Scan for the cell matching the given text and deliver its [x, y] coordinate at center. 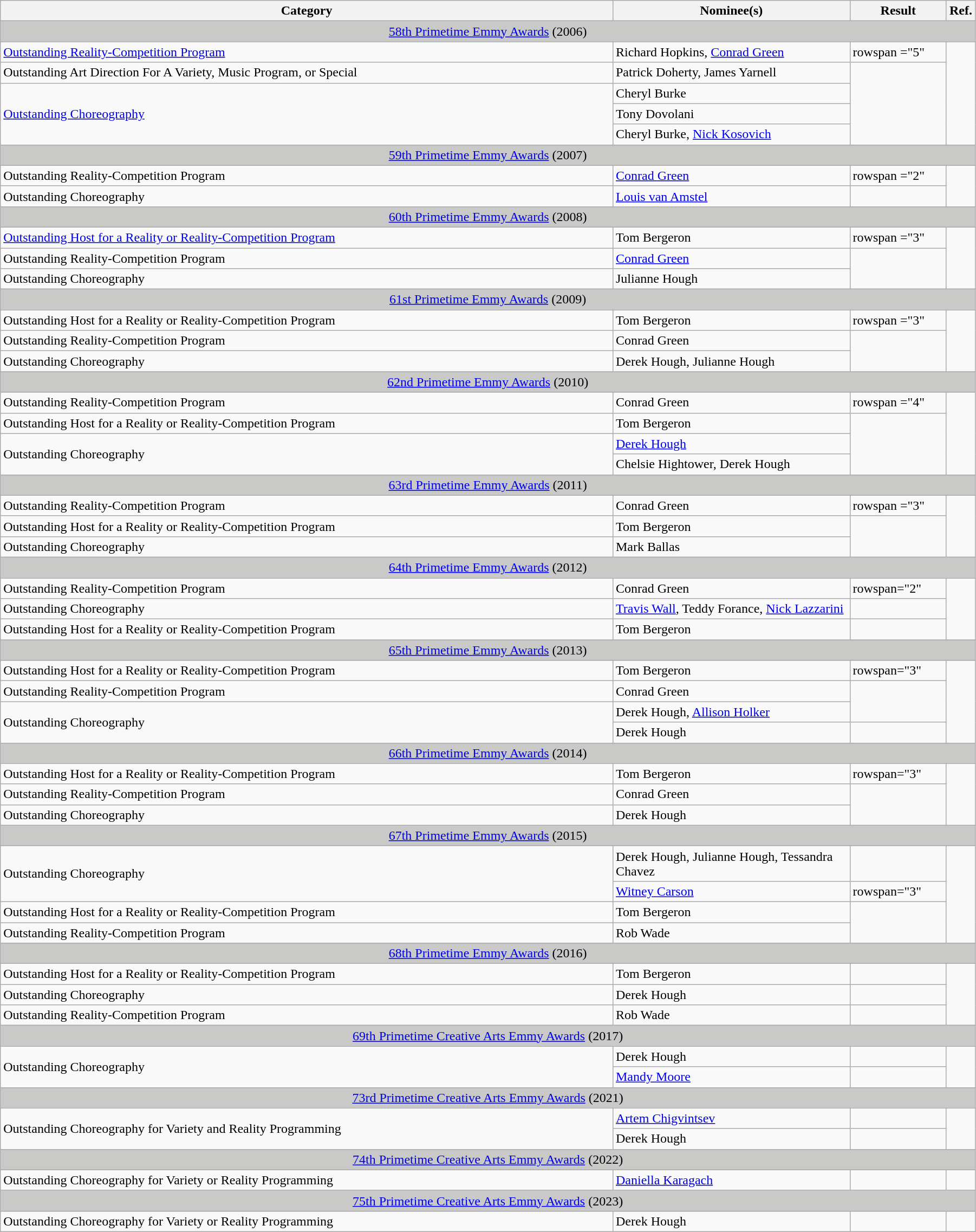
rowspan ="4" [898, 403]
Derek Hough, Julianne Hough [731, 361]
61st Primetime Emmy Awards (2009) [488, 300]
68th Primetime Emmy Awards (2016) [488, 954]
60th Primetime Emmy Awards (2008) [488, 217]
rowspan ="2" [898, 176]
65th Primetime Emmy Awards (2013) [488, 650]
Julianne Hough [731, 279]
Witney Carson [731, 891]
Mark Ballas [731, 547]
Cheryl Burke [731, 93]
67th Primetime Emmy Awards (2015) [488, 835]
Cheryl Burke, Nick Kosovich [731, 134]
Travis Wall, Teddy Forance, Nick Lazzarini [731, 609]
69th Primetime Creative Arts Emmy Awards (2017) [488, 1036]
Artem Chigvintsev [731, 1118]
59th Primetime Emmy Awards (2007) [488, 155]
75th Primetime Creative Arts Emmy Awards (2023) [488, 1201]
Patrick Doherty, James Yarnell [731, 73]
73rd Primetime Creative Arts Emmy Awards (2021) [488, 1098]
Ref. [961, 11]
66th Primetime Emmy Awards (2014) [488, 753]
Derek Hough, Julianne Hough, Tessandra Chavez [731, 864]
74th Primetime Creative Arts Emmy Awards (2022) [488, 1159]
Louis van Amstel [731, 196]
Result [898, 11]
63rd Primetime Emmy Awards (2011) [488, 485]
Outstanding Choreography for Variety and Reality Programming [307, 1129]
Mandy Moore [731, 1077]
rowspan ="5" [898, 52]
Derek Hough, Allison Holker [731, 712]
rowspan="2" [898, 588]
64th Primetime Emmy Awards (2012) [488, 567]
62nd Primetime Emmy Awards (2010) [488, 382]
Outstanding Art Direction For A Variety, Music Program, or Special [307, 73]
Daniella Karagach [731, 1180]
Nominee(s) [731, 11]
Category [307, 11]
Tony Dovolani [731, 114]
58th Primetime Emmy Awards (2006) [488, 31]
Richard Hopkins, Conrad Green [731, 52]
Chelsie Hightower, Derek Hough [731, 464]
